From the cell containing the given text, extract its center point as [X, Y] coordinate. 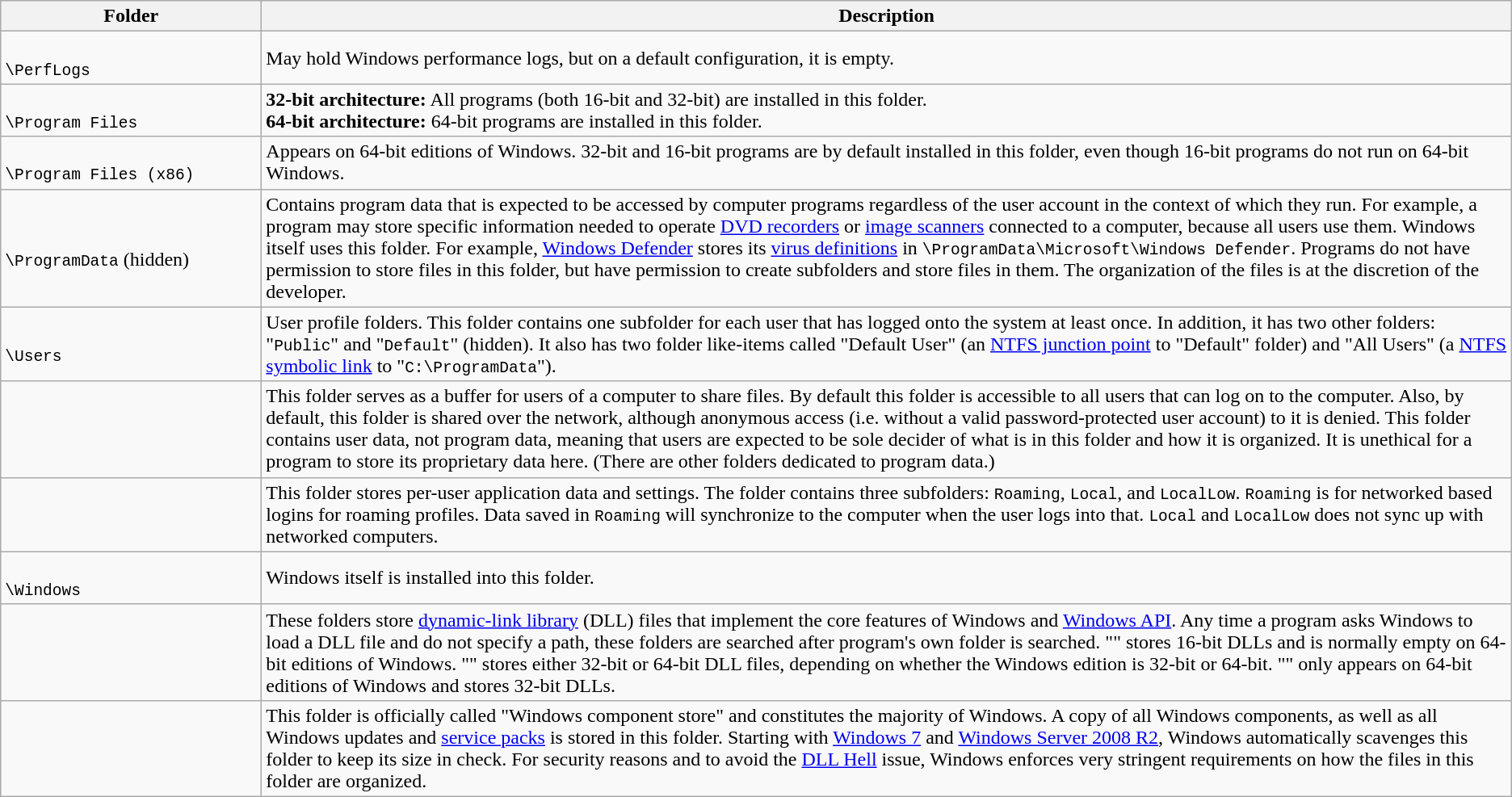
\PerfLogs [131, 58]
Description [887, 16]
\Users [131, 344]
\Program Files (x86) [131, 163]
Folder [131, 16]
\Windows [131, 578]
Windows itself is installed into this folder. [887, 578]
May hold Windows performance logs, but on a default configuration, it is empty. [887, 58]
\ProgramData (hidden) [131, 248]
\Program Files [131, 110]
